Determine the (X, Y) coordinate at the center of the cell enclosing the given text.  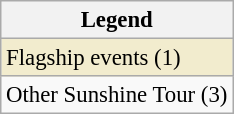
Flagship events (1) (117, 58)
Legend (117, 20)
Other Sunshine Tour (3) (117, 95)
